Identify which cell holds the provided text, then report its (X, Y) central coordinate. 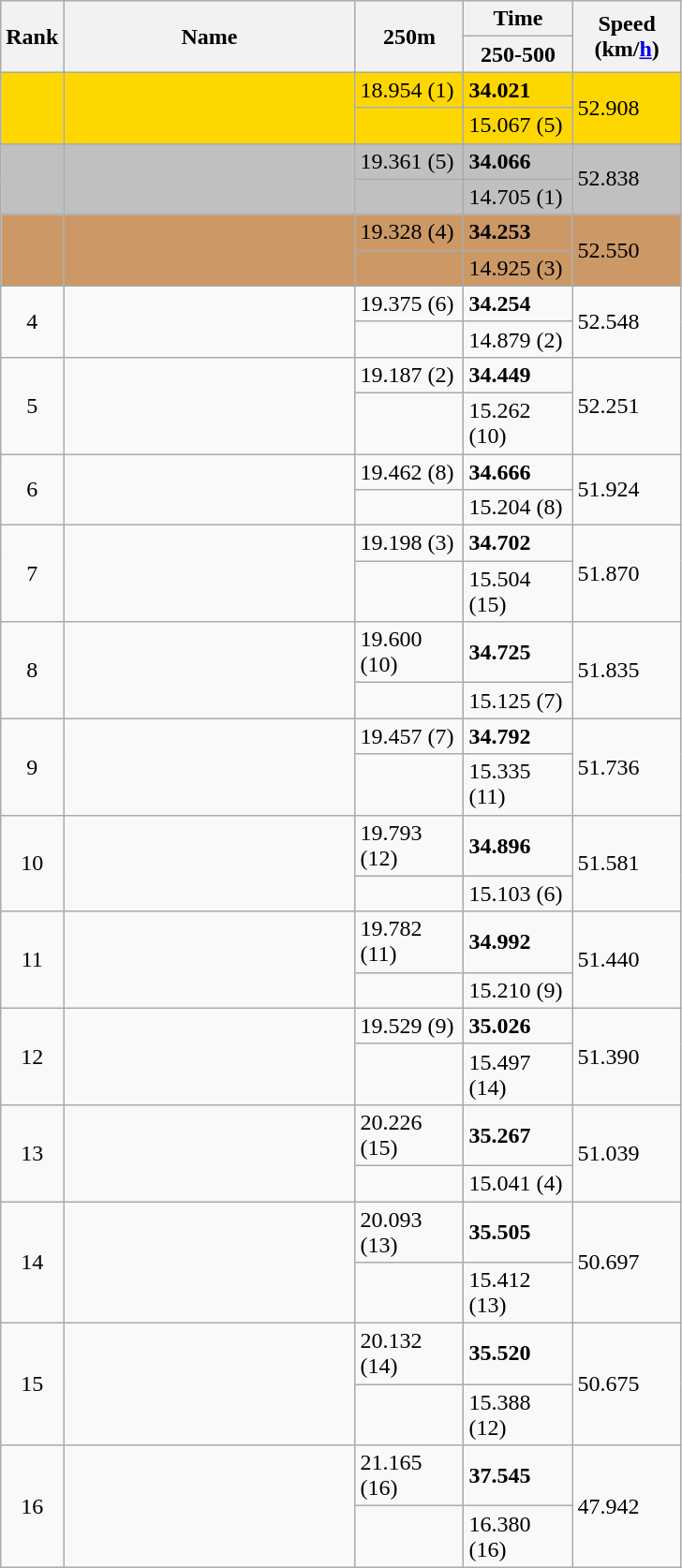
14.925 (3) (518, 268)
13 (32, 1152)
34.896 (518, 845)
50.675 (627, 1384)
15.412 (13) (518, 1293)
51.440 (627, 959)
34.066 (518, 161)
16.380 (16) (518, 1536)
51.390 (627, 1057)
15.067 (5) (518, 126)
15.204 (8) (518, 508)
Rank (32, 37)
15.504 (15) (518, 592)
15.335 (11) (518, 785)
250m (409, 37)
35.267 (518, 1135)
9 (32, 766)
21.165 (16) (409, 1476)
15.103 (6) (518, 894)
19.529 (9) (409, 1026)
14 (32, 1262)
20.226 (15) (409, 1135)
50.697 (627, 1262)
19.361 (5) (409, 161)
10 (32, 864)
51.039 (627, 1152)
15.125 (7) (518, 701)
15.262 (10) (518, 423)
15.041 (4) (518, 1183)
8 (32, 671)
Time (518, 19)
52.908 (627, 108)
14.705 (1) (518, 197)
11 (32, 959)
19.462 (8) (409, 471)
5 (32, 405)
34.702 (518, 543)
19.375 (6) (409, 303)
20.132 (14) (409, 1354)
12 (32, 1057)
47.942 (627, 1506)
15.388 (12) (518, 1414)
52.251 (627, 405)
34.253 (518, 232)
35.026 (518, 1026)
Name (210, 37)
52.550 (627, 250)
51.736 (627, 766)
19.187 (2) (409, 375)
19.782 (11) (409, 942)
52.548 (627, 321)
Speed(km/h) (627, 37)
19.793 (12) (409, 845)
34.254 (518, 303)
15 (32, 1384)
34.792 (518, 736)
16 (32, 1506)
19.457 (7) (409, 736)
15.210 (9) (518, 990)
34.992 (518, 942)
6 (32, 489)
34.725 (518, 652)
4 (32, 321)
18.954 (1) (409, 90)
34.449 (518, 375)
14.879 (2) (518, 339)
19.600 (10) (409, 652)
15.497 (14) (518, 1073)
19.328 (4) (409, 232)
52.838 (627, 179)
51.835 (627, 671)
51.581 (627, 864)
20.093 (13) (409, 1231)
7 (32, 573)
34.021 (518, 90)
19.198 (3) (409, 543)
250-500 (518, 54)
51.870 (627, 573)
35.505 (518, 1231)
51.924 (627, 489)
34.666 (518, 471)
37.545 (518, 1476)
35.520 (518, 1354)
